Return (X, Y) of the center of cell containing provided text 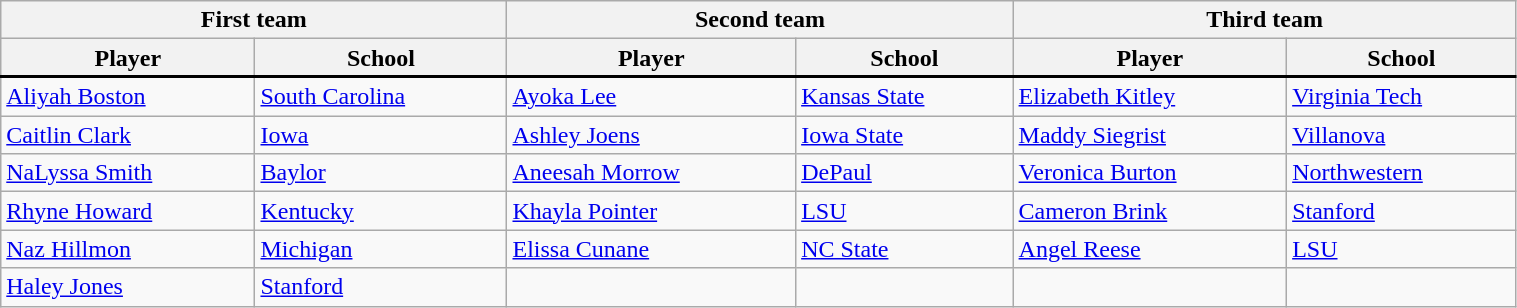
Elizabeth Kitley (1150, 96)
Iowa State (904, 135)
Ashley Joens (652, 135)
Villanova (1402, 135)
Michigan (381, 249)
Cameron Brink (1150, 211)
Elissa Cunane (652, 249)
NaLyssa Smith (128, 173)
Kansas State (904, 96)
Ayoka Lee (652, 96)
Second team (760, 20)
Kentucky (381, 211)
South Carolina (381, 96)
Khayla Pointer (652, 211)
Virginia Tech (1402, 96)
Aneesah Morrow (652, 173)
Haley Jones (128, 287)
Maddy Siegrist (1150, 135)
Rhyne Howard (128, 211)
Baylor (381, 173)
Iowa (381, 135)
Naz Hillmon (128, 249)
Caitlin Clark (128, 135)
DePaul (904, 173)
Northwestern (1402, 173)
First team (254, 20)
Third team (1264, 20)
NC State (904, 249)
Angel Reese (1150, 249)
Aliyah Boston (128, 96)
Veronica Burton (1150, 173)
